Output the (X, Y) coordinate of the center of the cell containing the given text.  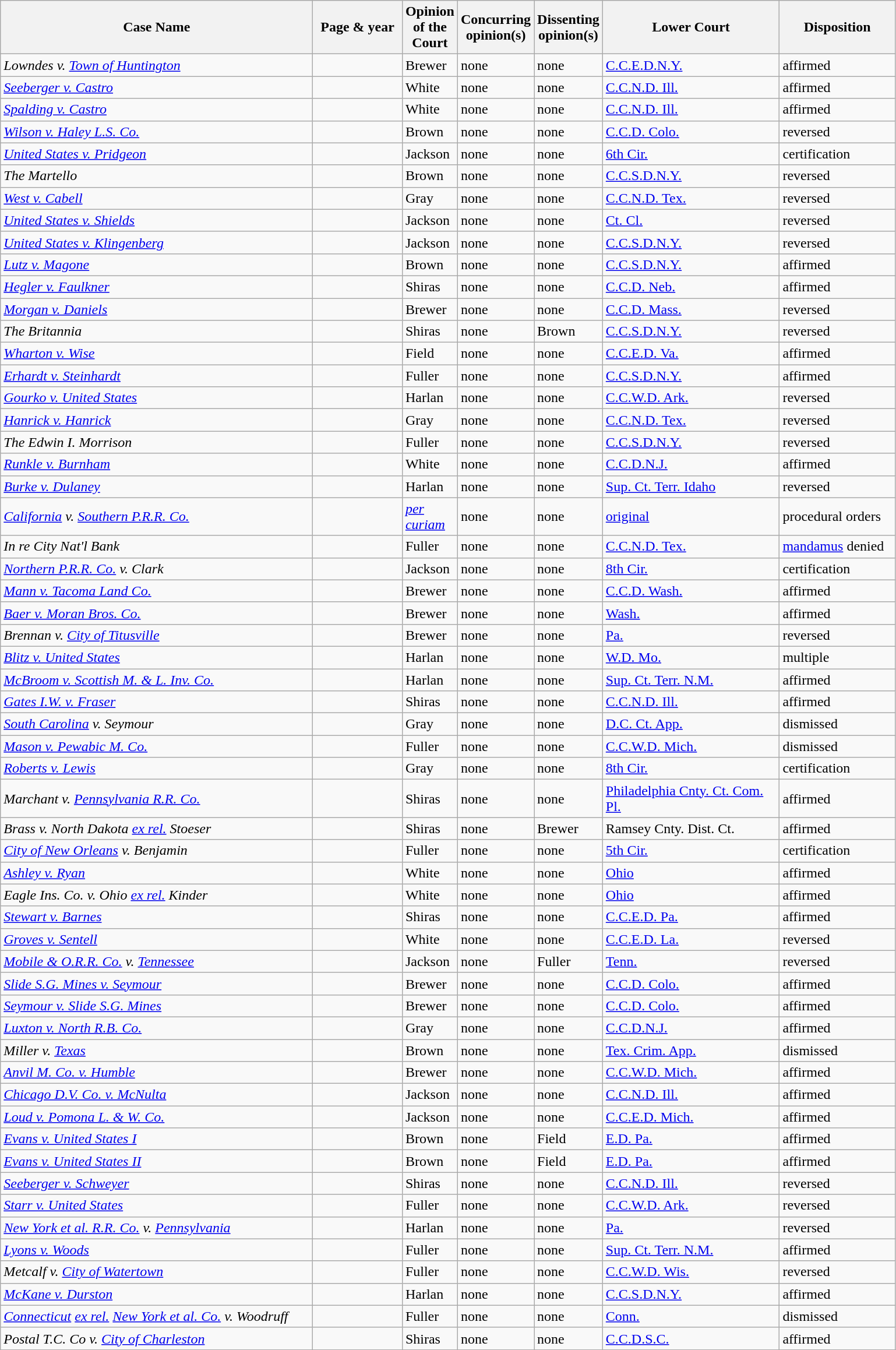
Blitz v. United States (157, 657)
Mobile & O.R.R. Co. v. Tennessee (157, 961)
Brass v. North Dakota ex rel. Stoeser (157, 829)
United States v. Shields (157, 220)
C.C.E.D. Mich. (691, 1117)
Wilson v. Haley L.S. Co. (157, 132)
Mason v. Pewabic M. Co. (157, 746)
Metcalf v. City of Watertown (157, 1272)
McBroom v. Scottish M. & L. Inv. Co. (157, 680)
C.C.D.S.C. (691, 1338)
Connecticut ex rel. New York et al. Co. v. Woodruff (157, 1316)
D.C. Ct. App. (691, 724)
W.D. Mo. (691, 657)
New York et al. R.R. Co. v. Pennsylvania (157, 1228)
Miller v. Texas (157, 1051)
Lower Court (691, 27)
C.C.E.D. Pa. (691, 917)
procedural orders (838, 516)
Ct. Cl. (691, 220)
C.C.W.D. Wis. (691, 1272)
Sup. Ct. Terr. Idaho (691, 487)
Ramsey Cnty. Dist. Ct. (691, 829)
Lowndes v. Town of Huntington (157, 65)
Disposition (838, 27)
Dissenting opinion(s) (569, 27)
Brennan v. City of Titusville (157, 635)
Marchant v. Pennsylvania R.R. Co. (157, 798)
Concurring opinion(s) (495, 27)
Lyons v. Woods (157, 1250)
Slide S.G. Mines v. Seymour (157, 984)
Gourko v. United States (157, 398)
Luxton v. North R.B. Co. (157, 1028)
Erhardt v. Steinhardt (157, 376)
Wharton v. Wise (157, 354)
Groves v. Sentell (157, 939)
Seymour v. Slide S.G. Mines (157, 1006)
In re City Nat'l Bank (157, 547)
5th Cir. (691, 851)
Lutz v. Magone (157, 265)
Mann v. Tacoma Land Co. (157, 591)
Roberts v. Lewis (157, 769)
Stewart v. Barnes (157, 917)
Anvil M. Co. v. Humble (157, 1073)
Tenn. (691, 961)
C.C.D. Wash. (691, 591)
McKane v. Durston (157, 1294)
Postal T.C. Co v. City of Charleston (157, 1338)
C.C.E.D. Va. (691, 354)
Conn. (691, 1316)
Evans v. United States II (157, 1161)
6th Cir. (691, 154)
C.C.D. Neb. (691, 287)
per curiam (430, 516)
Evans v. United States I (157, 1139)
original (691, 516)
Philadelphia Cnty. Ct. Com. Pl. (691, 798)
The Edwin I. Morrison (157, 442)
Seeberger v. Castro (157, 87)
C.C.E.D.N.Y. (691, 65)
Baer v. Moran Bros. Co. (157, 613)
South Carolina v. Seymour (157, 724)
Spalding v. Castro (157, 110)
multiple (838, 657)
mandamus denied (838, 547)
Ashley v. Ryan (157, 873)
Northern P.R.R. Co. v. Clark (157, 569)
Opinion of the Court (430, 27)
Burke v. Dulaney (157, 487)
Eagle Ins. Co. v. Ohio ex rel. Kinder (157, 895)
Hegler v. Faulkner (157, 287)
Starr v. United States (157, 1206)
Case Name (157, 27)
California v. Southern P.R.R. Co. (157, 516)
Wash. (691, 613)
C.C.D. Mass. (691, 309)
Gates I.W. v. Fraser (157, 702)
C.C.E.D. La. (691, 939)
Hanrick v. Hanrick (157, 420)
Runkle v. Burnham (157, 464)
Chicago D.V. Co. v. McNulta (157, 1095)
Morgan v. Daniels (157, 309)
Seeberger v. Schweyer (157, 1183)
City of New Orleans v. Benjamin (157, 851)
United States v. Klingenberg (157, 242)
United States v. Pridgeon (157, 154)
The Martello (157, 176)
Tex. Crim. App. (691, 1051)
West v. Cabell (157, 198)
The Britannia (157, 332)
Loud v. Pomona L. & W. Co. (157, 1117)
Page & year (358, 27)
